Capture the cell that displays the provided text and extract its [x, y] central coordinate. 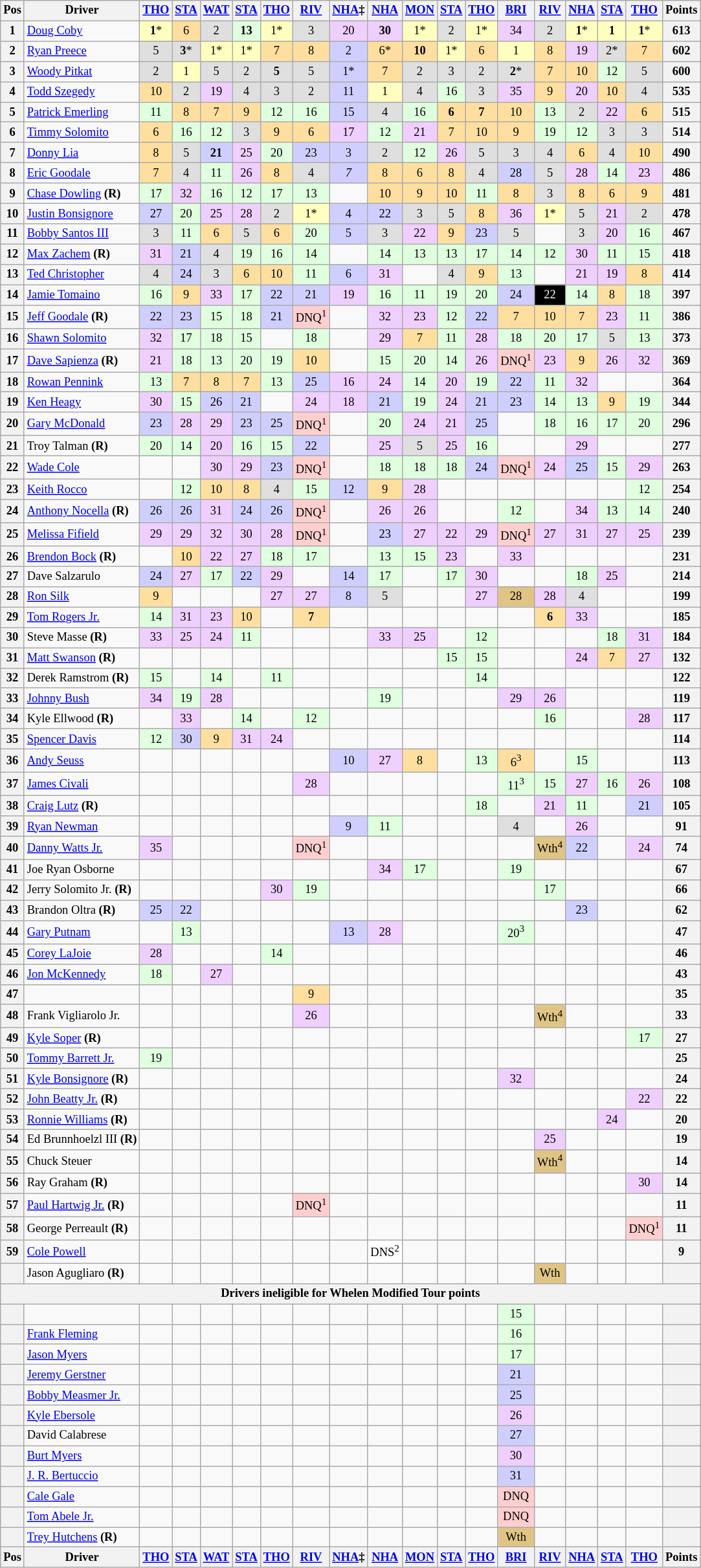
Jamie Tomaino [82, 295]
600 [682, 71]
Tom Rogers Jr. [82, 617]
67 [682, 870]
119 [682, 699]
Andy Seuss [82, 761]
Ryan Newman [82, 826]
Tommy Barrett Jr. [82, 1059]
373 [682, 338]
42 [13, 890]
41 [13, 870]
Spencer Davis [82, 739]
Eric Goodale [82, 173]
Donny Lia [82, 153]
184 [682, 638]
62 [682, 910]
114 [682, 739]
108 [682, 784]
481 [682, 193]
48 [13, 1017]
Ryan Preece [82, 52]
Corey LaJoie [82, 954]
490 [682, 153]
254 [682, 489]
56 [13, 1183]
David Calabrese [82, 1435]
52 [13, 1099]
Gary Putnam [82, 933]
199 [682, 597]
203 [517, 933]
Wade Cole [82, 468]
Keith Rocco [82, 489]
Steve Masse (R) [82, 638]
602 [682, 52]
Joe Ryan Osborne [82, 870]
Timmy Solomito [82, 132]
Cale Gale [82, 1496]
296 [682, 425]
Ronnie Williams (R) [82, 1120]
277 [682, 447]
Doug Coby [82, 31]
Todd Szegedy [82, 92]
53 [13, 1120]
Dave Salzarulo [82, 577]
240 [682, 511]
239 [682, 535]
Ted Christopher [82, 274]
DNS2 [385, 1252]
58 [13, 1228]
414 [682, 274]
J. R. Bertuccio [82, 1477]
54 [13, 1140]
Dave Sapienza (R) [82, 360]
Patrick Emerling [82, 113]
59 [13, 1252]
38 [13, 806]
105 [682, 806]
467 [682, 234]
Bobby Santos III [82, 234]
Anthony Nocella (R) [82, 511]
Chuck Steuer [82, 1162]
40 [13, 848]
Kyle Ellwood (R) [82, 718]
Jason Agugliaro (R) [82, 1274]
Troy Talman (R) [82, 447]
74 [682, 848]
Kyle Soper (R) [82, 1038]
263 [682, 468]
Brendon Bock (R) [82, 557]
Tom Abele Jr. [82, 1517]
57 [13, 1205]
63 [517, 761]
478 [682, 214]
Matt Swanson (R) [82, 657]
486 [682, 173]
344 [682, 403]
Derek Ramstrom (R) [82, 678]
Johnny Bush [82, 699]
Melissa Fifield [82, 535]
535 [682, 92]
Burt Myers [82, 1456]
Trey Hutchens (R) [82, 1538]
39 [13, 826]
Shawn Solomito [82, 338]
50 [13, 1059]
Bobby Measmer Jr. [82, 1395]
3* [186, 52]
Max Zachem (R) [82, 254]
231 [682, 557]
Jerry Solomito Jr. (R) [82, 890]
Ken Heagy [82, 403]
122 [682, 678]
49 [13, 1038]
Kyle Ebersole [82, 1416]
Woody Pitkat [82, 71]
Chase Dowling (R) [82, 193]
369 [682, 360]
91 [682, 826]
132 [682, 657]
Frank Vigliarolo Jr. [82, 1017]
44 [13, 933]
Ed Brunnhoelzl III (R) [82, 1140]
Jon McKennedy [82, 975]
Ray Graham (R) [82, 1183]
Jeremy Gerstner [82, 1375]
Gary McDonald [82, 425]
Paul Hartwig Jr. (R) [82, 1205]
55 [13, 1162]
45 [13, 954]
Craig Lutz (R) [82, 806]
185 [682, 617]
Justin Bonsignore [82, 214]
Kyle Bonsignore (R) [82, 1078]
37 [13, 784]
Rowan Pennink [82, 382]
Cole Powell [82, 1252]
6* [385, 52]
James Civali [82, 784]
Danny Watts Jr. [82, 848]
66 [682, 890]
Ron Silk [82, 597]
Jeff Goodale (R) [82, 316]
214 [682, 577]
613 [682, 31]
397 [682, 295]
51 [13, 1078]
Brandon Oltra (R) [82, 910]
Frank Fleming [82, 1334]
515 [682, 113]
364 [682, 382]
John Beatty Jr. (R) [82, 1099]
Jason Myers [82, 1355]
Drivers ineligible for Whelen Modified Tour points [351, 1294]
117 [682, 718]
514 [682, 132]
418 [682, 254]
George Perreault (R) [82, 1228]
386 [682, 316]
